Pinpoint the cell where the given text exists, returning its (X, Y) midpoint coordinate. 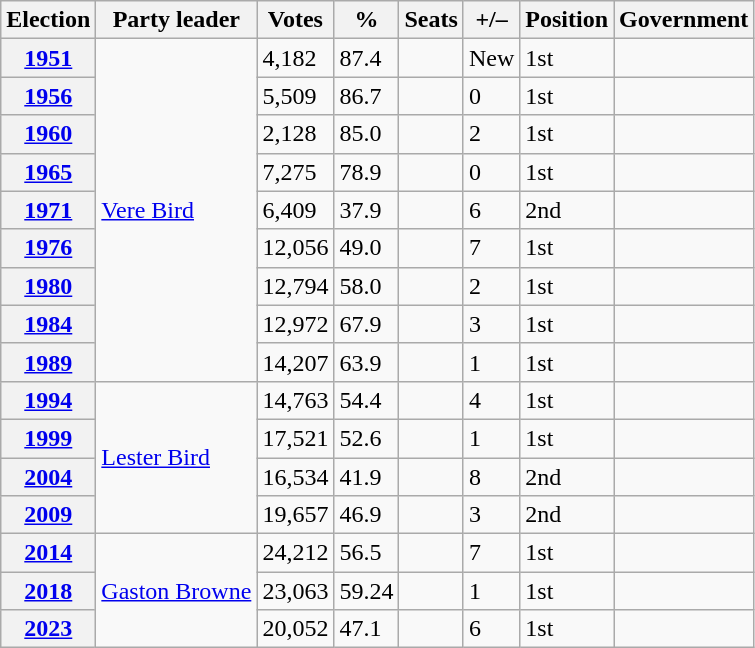
1980 (48, 286)
7,275 (296, 172)
23,063 (296, 591)
47.1 (366, 629)
17,521 (296, 438)
Lester Bird (176, 457)
Votes (296, 20)
67.9 (366, 324)
20,052 (296, 629)
12,972 (296, 324)
1999 (48, 438)
54.4 (366, 400)
1984 (48, 324)
2,128 (296, 134)
12,056 (296, 248)
46.9 (366, 515)
37.9 (366, 210)
12,794 (296, 286)
Vere Bird (176, 210)
49.0 (366, 248)
2009 (48, 515)
58.0 (366, 286)
85.0 (366, 134)
1989 (48, 362)
1976 (48, 248)
14,207 (296, 362)
16,534 (296, 477)
6,409 (296, 210)
59.24 (366, 591)
4 (491, 400)
1951 (48, 58)
1956 (48, 96)
Government (684, 20)
Gaston Browne (176, 591)
New (491, 58)
Election (48, 20)
Party leader (176, 20)
19,657 (296, 515)
1994 (48, 400)
63.9 (366, 362)
78.9 (366, 172)
14,763 (296, 400)
Position (567, 20)
1960 (48, 134)
4,182 (296, 58)
2004 (48, 477)
86.7 (366, 96)
41.9 (366, 477)
+/– (491, 20)
24,212 (296, 553)
2023 (48, 629)
2014 (48, 553)
5,509 (296, 96)
1971 (48, 210)
2018 (48, 591)
52.6 (366, 438)
% (366, 20)
Seats (431, 20)
87.4 (366, 58)
1965 (48, 172)
8 (491, 477)
56.5 (366, 553)
